Capture the cell that displays the provided text and extract its [X, Y] central coordinate. 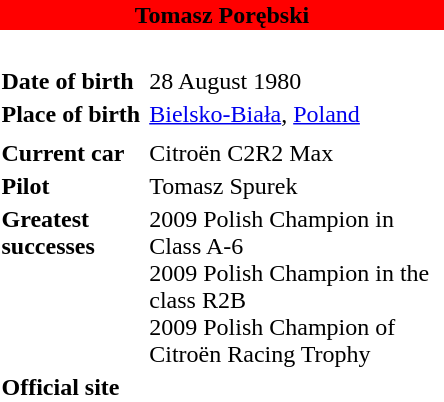
2009 Polish Champion in Class A-6 2009 Polish Champion in the class R2B 2009 Polish Champion of Citroën Racing Trophy [296, 286]
Tomasz Porębski [222, 15]
28 August 1980 [296, 81]
Bielsko-Biała, Poland [296, 114]
Citroën C2R2 Max [296, 153]
Pilot [72, 186]
Date of birth [72, 81]
Current car [72, 153]
Place of birth [72, 114]
Tomasz Spurek [296, 186]
Greatest successes [72, 286]
Official site [72, 387]
